Capture the cell that displays the provided text and extract its [X, Y] central coordinate. 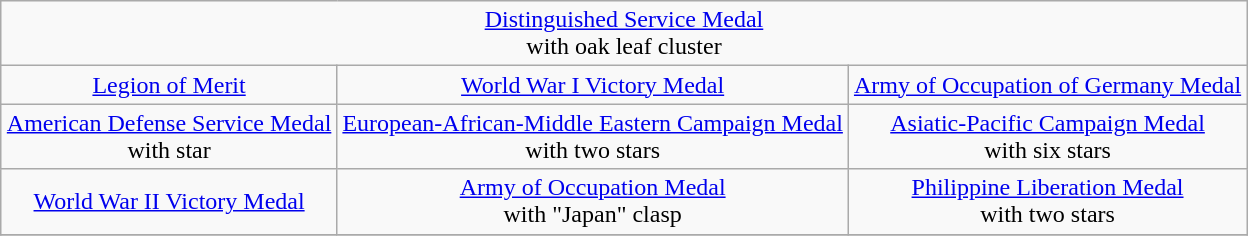
Legion of Merit [169, 85]
European-African-Middle Eastern Campaign Medal with two stars [593, 136]
Asiatic-Pacific Campaign Medal with six stars [1047, 136]
Army of Occupation of Germany Medal [1047, 85]
World War II Victory Medal [169, 202]
World War I Victory Medal [593, 85]
Philippine Liberation Medal with two stars [1047, 202]
Distinguished Service Medal with oak leaf cluster [624, 34]
American Defense Service Medal with star [169, 136]
Army of Occupation Medal with "Japan" clasp [593, 202]
